Capture the cell that displays the provided text and extract its (x, y) central coordinate. 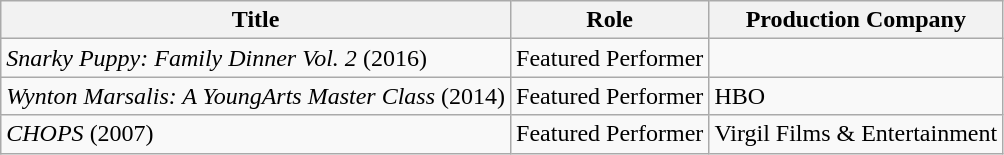
Role (610, 20)
Production Company (856, 20)
Title (256, 20)
CHOPS (2007) (256, 134)
Virgil Films & Entertainment (856, 134)
Wynton Marsalis: A YoungArts Master Class (2014) (256, 96)
HBO (856, 96)
Snarky Puppy: Family Dinner Vol. 2 (2016) (256, 58)
